Capture the cell that displays the provided text and extract its (x, y) central coordinate. 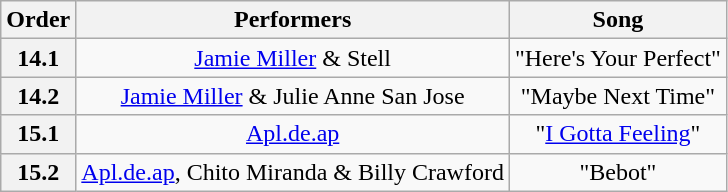
15.2 (38, 172)
"Maybe Next Time" (618, 96)
14.1 (38, 58)
Jamie Miller & Julie Anne San Jose (293, 96)
Apl.de.ap (293, 134)
"I Gotta Feeling" (618, 134)
Apl.de.ap, Chito Miranda & Billy Crawford (293, 172)
Performers (293, 20)
Jamie Miller & Stell (293, 58)
"Here's Your Perfect" (618, 58)
15.1 (38, 134)
14.2 (38, 96)
Song (618, 20)
"Bebot" (618, 172)
Order (38, 20)
